Return the [x, y] coordinate for the center point of the cell that contains the specified text.  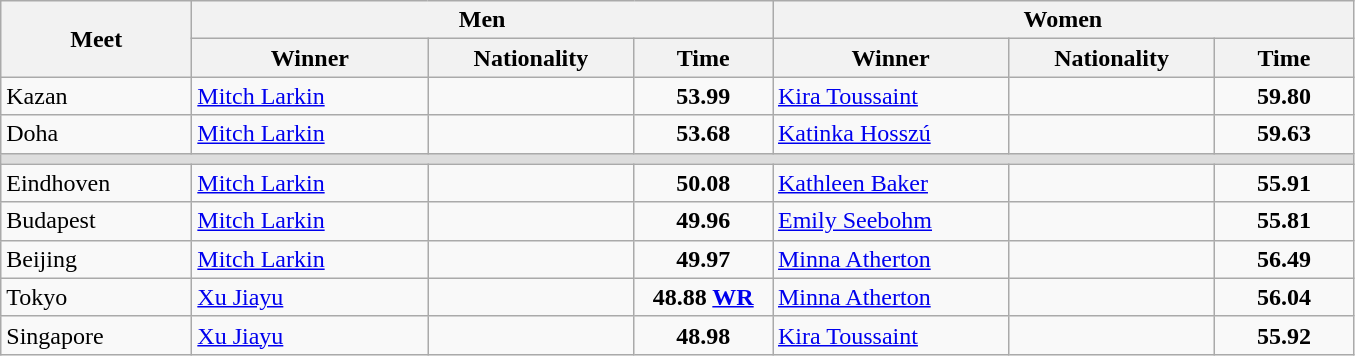
Singapore [96, 335]
56.49 [1284, 259]
Katinka Hosszú [890, 134]
Eindhoven [96, 183]
48.88 WR [704, 297]
Budapest [96, 221]
56.04 [1284, 297]
Emily Seebohm [890, 221]
49.96 [704, 221]
48.98 [704, 335]
Doha [96, 134]
55.92 [1284, 335]
59.80 [1284, 96]
53.99 [704, 96]
Meet [96, 39]
50.08 [704, 183]
53.68 [704, 134]
59.63 [1284, 134]
Kathleen Baker [890, 183]
Beijing [96, 259]
Tokyo [96, 297]
Women [1062, 20]
49.97 [704, 259]
Men [482, 20]
55.91 [1284, 183]
Kazan [96, 96]
55.81 [1284, 221]
